Return the [X, Y] coordinate for the center point of the cell that contains the specified text.  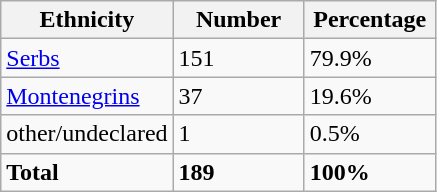
0.5% [370, 134]
151 [238, 58]
Percentage [370, 20]
189 [238, 172]
other/undeclared [87, 134]
Ethnicity [87, 20]
79.9% [370, 58]
19.6% [370, 96]
Number [238, 20]
Serbs [87, 58]
1 [238, 134]
Total [87, 172]
37 [238, 96]
Montenegrins [87, 96]
100% [370, 172]
